Search for the cell housing the specified text and yield its (X, Y) center coordinate. 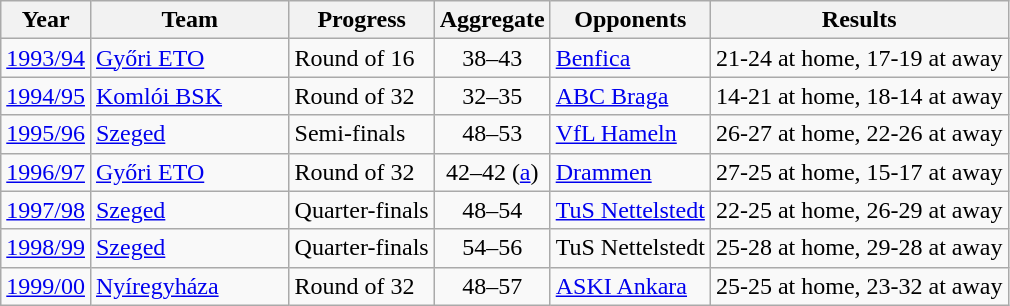
Progress (362, 20)
25-25 at home, 23-32 at away (859, 286)
Semi-finals (362, 134)
ABC Braga (630, 96)
48–57 (492, 286)
38–43 (492, 58)
48–54 (492, 210)
22-25 at home, 26-29 at away (859, 210)
VfL Hameln (630, 134)
Benfica (630, 58)
Results (859, 20)
48–53 (492, 134)
Year (46, 20)
1997/98 (46, 210)
54–56 (492, 248)
ASKI Ankara (630, 286)
Team (190, 20)
1996/97 (46, 172)
Drammen (630, 172)
21-24 at home, 17-19 at away (859, 58)
32–35 (492, 96)
Nyíregyháza (190, 286)
1995/96 (46, 134)
1994/95 (46, 96)
Komlói BSK (190, 96)
Opponents (630, 20)
Round of 16 (362, 58)
26-27 at home, 22-26 at away (859, 134)
42–42 (a) (492, 172)
14-21 at home, 18-14 at away (859, 96)
25-28 at home, 29-28 at away (859, 248)
Aggregate (492, 20)
1999/00 (46, 286)
1993/94 (46, 58)
27-25 at home, 15-17 at away (859, 172)
1998/99 (46, 248)
